Pinpoint the cell where the given text exists, returning its (x, y) midpoint coordinate. 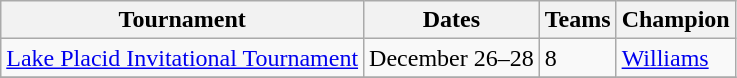
Teams (578, 20)
Tournament (182, 20)
Williams (676, 58)
8 (578, 58)
Champion (676, 20)
Lake Placid Invitational Tournament (182, 58)
Dates (452, 20)
December 26–28 (452, 58)
